Extract the [X, Y] coordinate from the center of the cell holding the provided text.  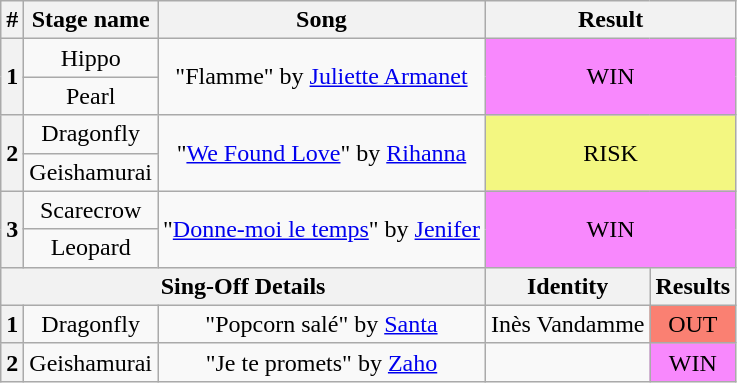
"Flamme" by Juliette Armanet [322, 77]
Identity [568, 286]
"We Found Love" by Rihanna [322, 153]
Sing-Off Details [244, 286]
Inès Vandamme [568, 324]
OUT [693, 324]
Leopard [91, 248]
# [12, 20]
Result [610, 20]
"Donne-moi le temps" by Jenifer [322, 229]
RISK [610, 153]
"Popcorn salé" by Santa [322, 324]
"Je te promets" by Zaho [322, 362]
3 [12, 229]
Pearl [91, 96]
Results [693, 286]
Scarecrow [91, 210]
Hippo [91, 58]
Song [322, 20]
Stage name [91, 20]
